For the text-containing cell, return its midpoint in [x, y] coordinate format. 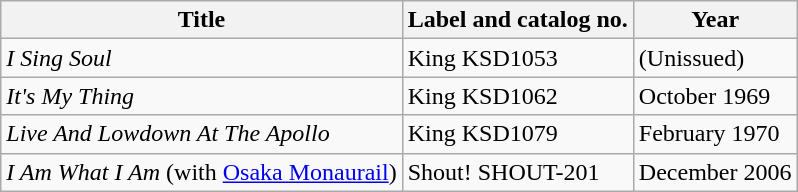
Shout! SHOUT-201 [518, 172]
(Unissued) [715, 58]
Live And Lowdown At The Apollo [202, 134]
October 1969 [715, 96]
I Sing Soul [202, 58]
Year [715, 20]
I Am What I Am (with Osaka Monaurail) [202, 172]
February 1970 [715, 134]
Label and catalog no. [518, 20]
King KSD1079 [518, 134]
December 2006 [715, 172]
Title [202, 20]
King KSD1062 [518, 96]
King KSD1053 [518, 58]
It's My Thing [202, 96]
